Capture the cell that displays the provided text and extract its [x, y] central coordinate. 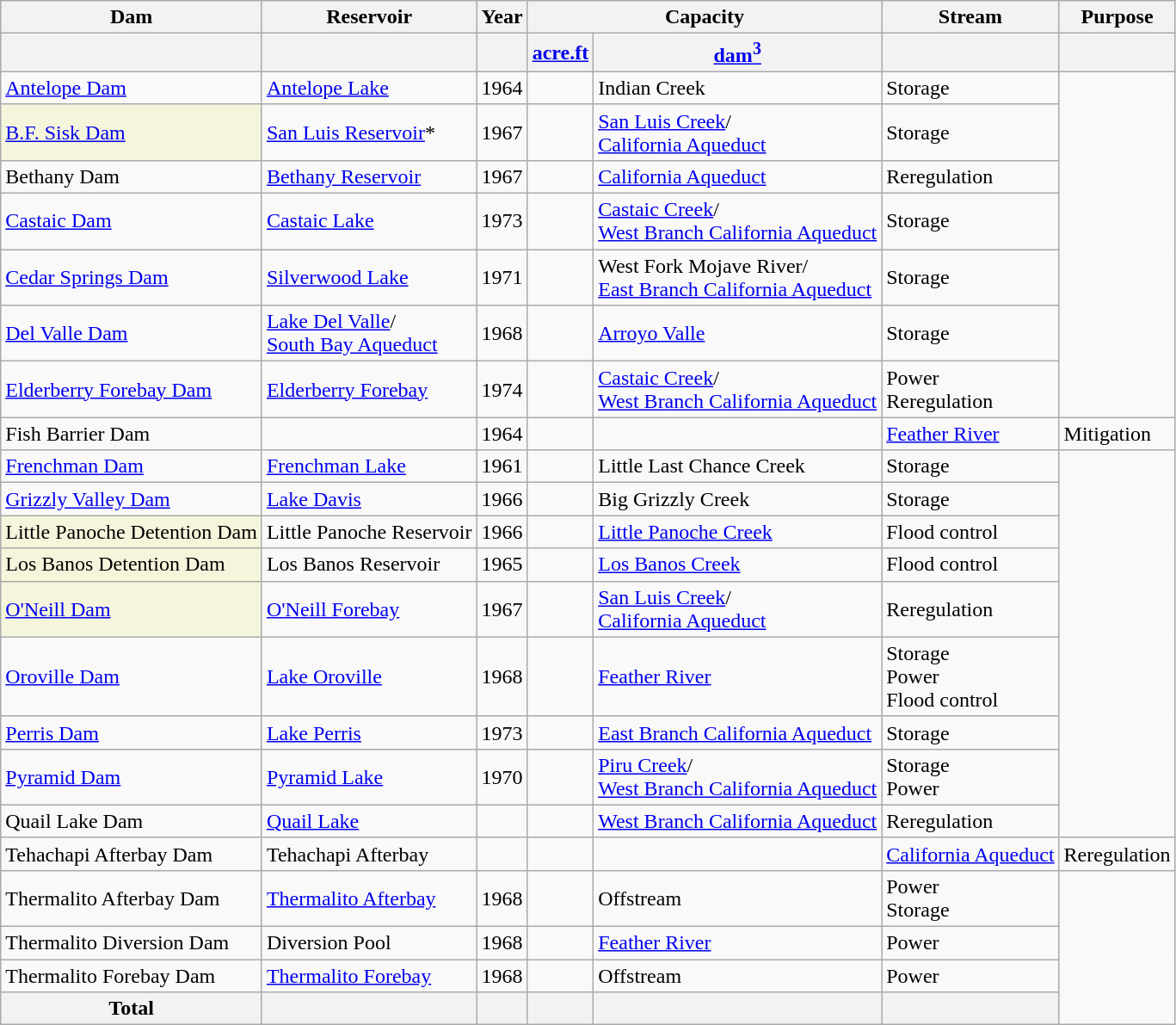
1965 [502, 565]
Lake Oroville [369, 676]
Little Panoche Detention Dam [132, 532]
B.F. Sisk Dam [132, 133]
Thermalito Forebay [369, 976]
StoragePower [970, 776]
Reservoir [369, 17]
Little Last Chance Creek [738, 466]
Purpose [1117, 17]
Bethany Dam [132, 176]
Lake Davis [369, 499]
Thermalito Afterbay [369, 898]
Quail Lake Dam [132, 821]
Bethany Reservoir [369, 176]
West Branch California Aqueduct [738, 821]
1961 [502, 466]
Silverwood Lake [369, 277]
Piru Creek/West Branch California Aqueduct [738, 776]
PowerReregulation [970, 389]
Diversion Pool [369, 943]
West Fork Mojave River/East Branch California Aqueduct [738, 277]
Perris Dam [132, 732]
Los Banos Creek [738, 565]
Thermalito Afterbay Dam [132, 898]
Del Valle Dam [132, 334]
Frenchman Lake [369, 466]
Indian Creek [738, 88]
Fish Barrier Dam [132, 434]
Tehachapi Afterbay Dam [132, 854]
Antelope Lake [369, 88]
San Luis Reservoir* [369, 133]
O'Neill Forebay [369, 609]
Elderberry Forebay Dam [132, 389]
Tehachapi Afterbay [369, 854]
Pyramid Lake [369, 776]
Grizzly Valley Dam [132, 499]
Oroville Dam [132, 676]
Little Panoche Reservoir [369, 532]
acre.ft [561, 53]
Arroyo Valle [738, 334]
Dam [132, 17]
Thermalito Diversion Dam [132, 943]
East Branch California Aqueduct [738, 732]
Castaic Dam [132, 222]
Castaic Lake [369, 222]
1970 [502, 776]
1974 [502, 389]
Year [502, 17]
StoragePowerFlood control [970, 676]
Lake Perris [369, 732]
PowerStorage [970, 898]
Big Grizzly Creek [738, 499]
Thermalito Forebay Dam [132, 976]
Total [132, 1009]
Mitigation [1117, 434]
Frenchman Dam [132, 466]
Little Panoche Creek [738, 532]
Lake Del Valle/South Bay Aqueduct [369, 334]
Antelope Dam [132, 88]
1971 [502, 277]
Pyramid Dam [132, 776]
Capacity [705, 17]
dam3 [738, 53]
Los Banos Reservoir [369, 565]
O'Neill Dam [132, 609]
Stream [970, 17]
Los Banos Detention Dam [132, 565]
Elderberry Forebay [369, 389]
Quail Lake [369, 821]
Cedar Springs Dam [132, 277]
